Output the [x, y] coordinate of the center of the cell containing the given text.  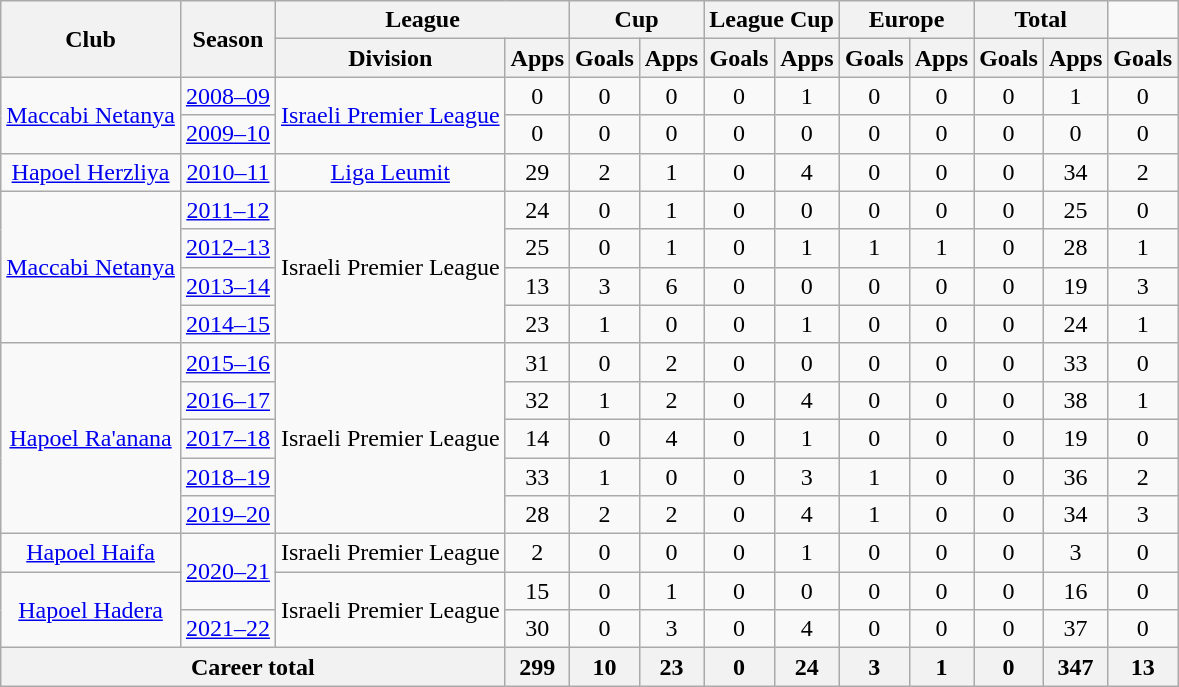
Division [390, 58]
Season [228, 39]
31 [537, 362]
38 [1075, 400]
32 [537, 400]
36 [1075, 477]
2008–09 [228, 96]
Total [1041, 20]
Hapoel Hadera [91, 610]
2021–22 [228, 629]
League [422, 20]
2013–14 [228, 286]
2019–20 [228, 515]
Liga Leumit [390, 172]
Hapoel Haifa [91, 553]
2016–17 [228, 400]
299 [537, 667]
30 [537, 629]
6 [671, 286]
Hapoel Ra'anana [91, 438]
29 [537, 172]
347 [1075, 667]
2009–10 [228, 134]
37 [1075, 629]
League Cup [772, 20]
2011–12 [228, 210]
2017–18 [228, 438]
Club [91, 39]
Cup [637, 20]
2020–21 [228, 572]
16 [1075, 591]
15 [537, 591]
10 [605, 667]
2014–15 [228, 324]
Career total [253, 667]
14 [537, 438]
2015–16 [228, 362]
Europe [906, 20]
Hapoel Herzliya [91, 172]
2012–13 [228, 248]
2010–11 [228, 172]
2018–19 [228, 477]
